For the text-containing cell, return its midpoint in (x, y) coordinate format. 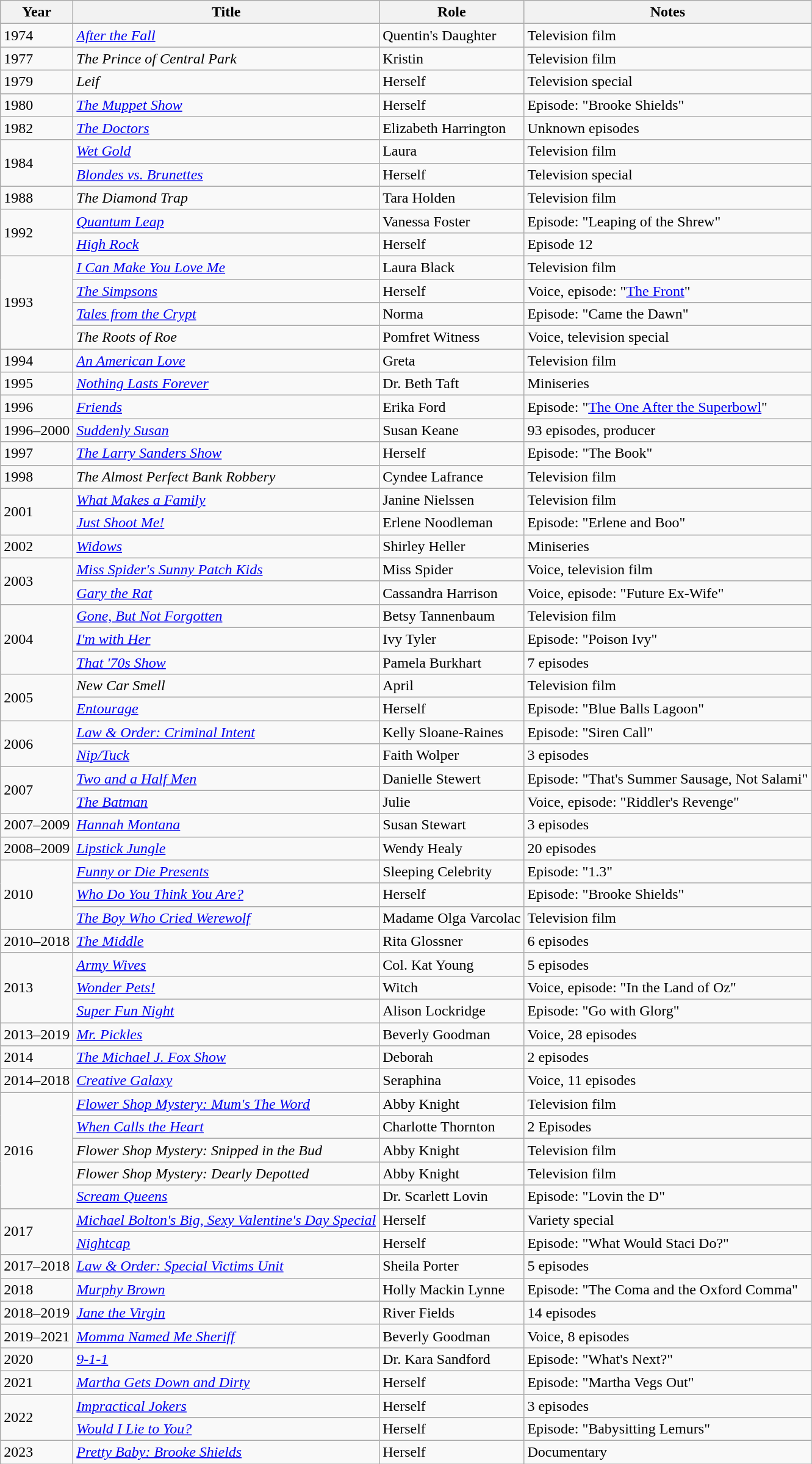
2019–2021 (37, 1336)
1995 (37, 384)
Year (37, 12)
Dr. Scarlett Lovin (451, 1197)
Role (451, 12)
1998 (37, 477)
Madame Olga Varcolac (451, 918)
2010 (37, 895)
Murphy Brown (226, 1289)
1997 (37, 453)
2023 (37, 1452)
Dr. Beth Taft (451, 384)
New Car Smell (226, 686)
Law & Order: Special Victims Unit (226, 1266)
Col. Kat Young (451, 964)
Episode: "The Coma and the Oxford Comma" (667, 1289)
Episode: "Poison Ivy" (667, 639)
Elizabeth Harrington (451, 128)
Sheila Porter (451, 1266)
Wonder Pets! (226, 987)
Pomfret Witness (451, 337)
2004 (37, 639)
1980 (37, 105)
Julie (451, 802)
2014 (37, 1058)
Blondes vs. Brunettes (226, 175)
Erika Ford (451, 407)
Seraphina (451, 1081)
The Middle (226, 941)
1988 (37, 198)
Ivy Tyler (451, 639)
Flower Shop Mystery: Snipped in the Bud (226, 1150)
1984 (37, 163)
Susan Keane (451, 430)
Episode: "The One After the Superbowl" (667, 407)
Laura (451, 151)
The Roots of Roe (226, 337)
The Muppet Show (226, 105)
Deborah (451, 1058)
The Larry Sanders Show (226, 453)
Tales from the Crypt (226, 314)
2007 (37, 790)
Creative Galaxy (226, 1081)
Michael Bolton's Big, Sexy Valentine's Day Special (226, 1220)
Episode: "Siren Call" (667, 732)
Just Shoot Me! (226, 523)
Erlene Noodleman (451, 523)
Gary the Rat (226, 593)
Tara Holden (451, 198)
Episode: "What's Next?" (667, 1359)
93 episodes, producer (667, 430)
Funny or Die Presents (226, 871)
Episode: "That's Summer Sausage, Not Salami" (667, 779)
2008–2009 (37, 848)
2013 (37, 987)
Voice, episode: "The Front" (667, 291)
Unknown episodes (667, 128)
2 episodes (667, 1058)
2020 (37, 1359)
Episode: "1.3" (667, 871)
Nightcap (226, 1243)
Flower Shop Mystery: Mum's The Word (226, 1104)
2 Episodes (667, 1127)
Nothing Lasts Forever (226, 384)
Charlotte Thornton (451, 1127)
Episode 12 (667, 244)
7 episodes (667, 662)
Faith Wolper (451, 755)
Voice, 28 episodes (667, 1034)
Gone, But Not Forgotten (226, 616)
2005 (37, 698)
1977 (37, 59)
An American Love (226, 361)
1996 (37, 407)
April (451, 686)
2002 (37, 546)
2017–2018 (37, 1266)
Episode: "The Book" (667, 453)
Lipstick Jungle (226, 848)
2014–2018 (37, 1081)
1993 (37, 302)
Rita Glossner (451, 941)
Flower Shop Mystery: Dearly Depotted (226, 1174)
Variety special (667, 1220)
Episode: "Lovin the D" (667, 1197)
Alison Lockridge (451, 1011)
2018–2019 (37, 1313)
Episode: "Babysitting Lemurs" (667, 1429)
Voice, episode: "In the Land of Oz" (667, 987)
Voice, television special (667, 337)
That '70s Show (226, 662)
2007–2009 (37, 825)
Witch (451, 987)
Miss Spider (451, 569)
Widows (226, 546)
2013–2019 (37, 1034)
Voice, television film (667, 569)
2022 (37, 1417)
After the Fall (226, 35)
2021 (37, 1382)
1996–2000 (37, 430)
Super Fun Night (226, 1011)
Holly Mackin Lynne (451, 1289)
Norma (451, 314)
1994 (37, 361)
The Doctors (226, 128)
14 episodes (667, 1313)
Jane the Virgin (226, 1313)
Cassandra Harrison (451, 593)
Quentin's Daughter (451, 35)
The Simpsons (226, 291)
Two and a Half Men (226, 779)
Momma Named Me Sheriff (226, 1336)
Wendy Healy (451, 848)
Kristin (451, 59)
The Boy Who Cried Werewolf (226, 918)
Voice, episode: "Future Ex-Wife" (667, 593)
Nip/Tuck (226, 755)
Voice, 11 episodes (667, 1081)
Susan Stewart (451, 825)
Hannah Montana (226, 825)
2006 (37, 744)
I'm with Her (226, 639)
Army Wives (226, 964)
Episode: "Erlene and Boo" (667, 523)
Scream Queens (226, 1197)
Law & Order: Criminal Intent (226, 732)
1992 (37, 233)
The Prince of Central Park (226, 59)
Who Do You Think You Are? (226, 895)
Notes (667, 12)
High Rock (226, 244)
Friends (226, 407)
Leif (226, 82)
The Michael J. Fox Show (226, 1058)
Martha Gets Down and Dirty (226, 1382)
Miss Spider's Sunny Patch Kids (226, 569)
Episode: "What Would Staci Do?" (667, 1243)
Danielle Stewert (451, 779)
The Diamond Trap (226, 198)
Vanessa Foster (451, 221)
2018 (37, 1289)
Greta (451, 361)
The Batman (226, 802)
Pretty Baby: Brooke Shields (226, 1452)
River Fields (451, 1313)
Voice, 8 episodes (667, 1336)
Cyndee Lafrance (451, 477)
Episode: "Go with Glorg" (667, 1011)
Episode: "Came the Dawn" (667, 314)
The Almost Perfect Bank Robbery (226, 477)
Kelly Sloane-Raines (451, 732)
When Calls the Heart (226, 1127)
2016 (37, 1150)
1979 (37, 82)
Suddenly Susan (226, 430)
2017 (37, 1231)
Entourage (226, 709)
1982 (37, 128)
Janine Nielssen (451, 500)
I Can Make You Love Me (226, 267)
6 episodes (667, 941)
Laura Black (451, 267)
Betsy Tannenbaum (451, 616)
What Makes a Family (226, 500)
20 episodes (667, 848)
Shirley Heller (451, 546)
1974 (37, 35)
Episode: "Martha Vegs Out" (667, 1382)
Would I Lie to You? (226, 1429)
Voice, episode: "Riddler's Revenge" (667, 802)
Episode: "Leaping of the Shrew" (667, 221)
Dr. Kara Sandford (451, 1359)
2001 (37, 511)
Title (226, 12)
Documentary (667, 1452)
Pamela Burkhart (451, 662)
Quantum Leap (226, 221)
2010–2018 (37, 941)
Wet Gold (226, 151)
Mr. Pickles (226, 1034)
Impractical Jokers (226, 1405)
9-1-1 (226, 1359)
Episode: "Blue Balls Lagoon" (667, 709)
Sleeping Celebrity (451, 871)
2003 (37, 581)
